Capture the cell that displays the provided text and extract its [X, Y] central coordinate. 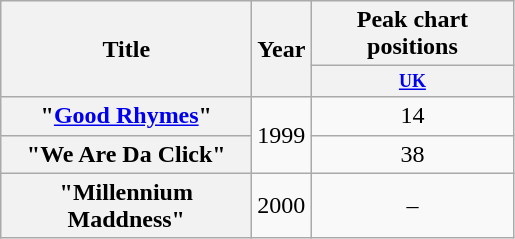
"Millennium Maddness" [126, 206]
1999 [282, 135]
38 [412, 154]
Peak chart positions [412, 34]
"We Are Da Click" [126, 154]
"Good Rhymes" [126, 116]
14 [412, 116]
Title [126, 49]
2000 [282, 206]
Year [282, 49]
UK [412, 82]
– [412, 206]
